Detect which cell encompasses the target text, then output its [X, Y] center coordinate. 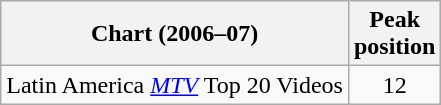
Latin America MTV Top 20 Videos [175, 85]
Peakposition [394, 34]
12 [394, 85]
Chart (2006–07) [175, 34]
